Find where the given text appears and provide that cell's center as [X, Y] coordinate. 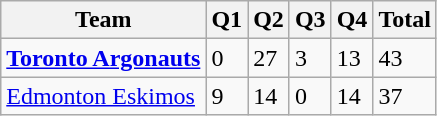
13 [352, 58]
Q4 [352, 20]
3 [310, 58]
Total [405, 20]
9 [227, 96]
Team [104, 20]
43 [405, 58]
Q3 [310, 20]
Q2 [269, 20]
Toronto Argonauts [104, 58]
Edmonton Eskimos [104, 96]
Q1 [227, 20]
27 [269, 58]
37 [405, 96]
